Search for the cell housing the specified text and yield its (X, Y) center coordinate. 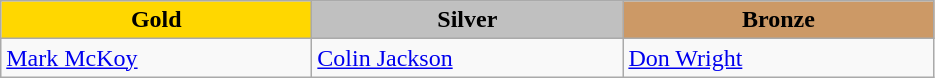
Mark McKoy (156, 58)
Colin Jackson (468, 58)
Don Wright (778, 58)
Gold (156, 20)
Silver (468, 20)
Bronze (778, 20)
